Return the [X, Y] coordinate for the center point of the cell that contains the specified text.  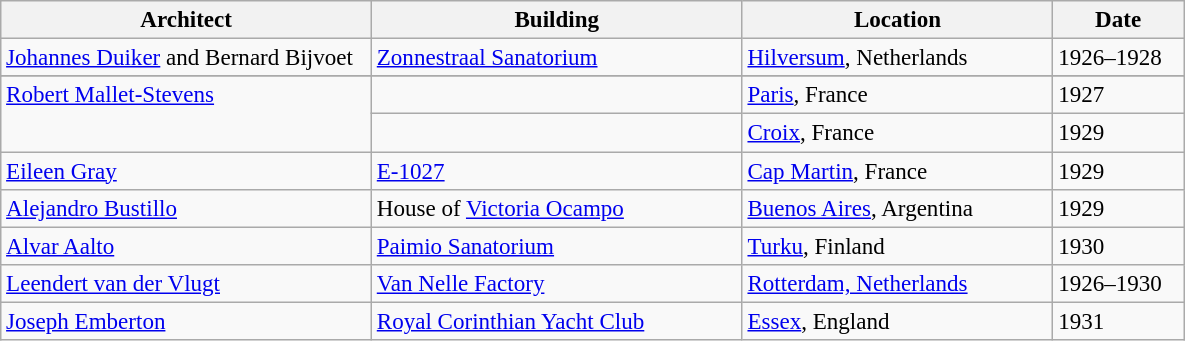
Van Nelle Factory [556, 284]
Essex, England [898, 322]
Paimio Sanatorium [556, 246]
1931 [1118, 322]
E-1027 [556, 171]
Royal Corinthian Yacht Club [556, 322]
1926–1930 [1118, 284]
Rotterdam, Netherlands [898, 284]
Zonnestraal Sanatorium [556, 58]
Cap Martin, France [898, 171]
Robert Mallet-Stevens [186, 114]
Architect [186, 20]
Building [556, 20]
Buenos Aires, Argentina [898, 209]
Alvar Aalto [186, 246]
Hilversum, Netherlands [898, 58]
Paris, France [898, 95]
1930 [1118, 246]
Turku, Finland [898, 246]
Date [1118, 20]
Alejandro Bustillo [186, 209]
1927 [1118, 95]
Eileen Gray [186, 171]
Leendert van der Vlugt [186, 284]
1926–1928 [1118, 58]
House of Victoria Ocampo [556, 209]
Joseph Emberton [186, 322]
Croix, France [898, 133]
Johannes Duiker and Bernard Bijvoet [186, 58]
Location [898, 20]
